Determine the [x, y] coordinate at the center of the cell enclosing the given text.  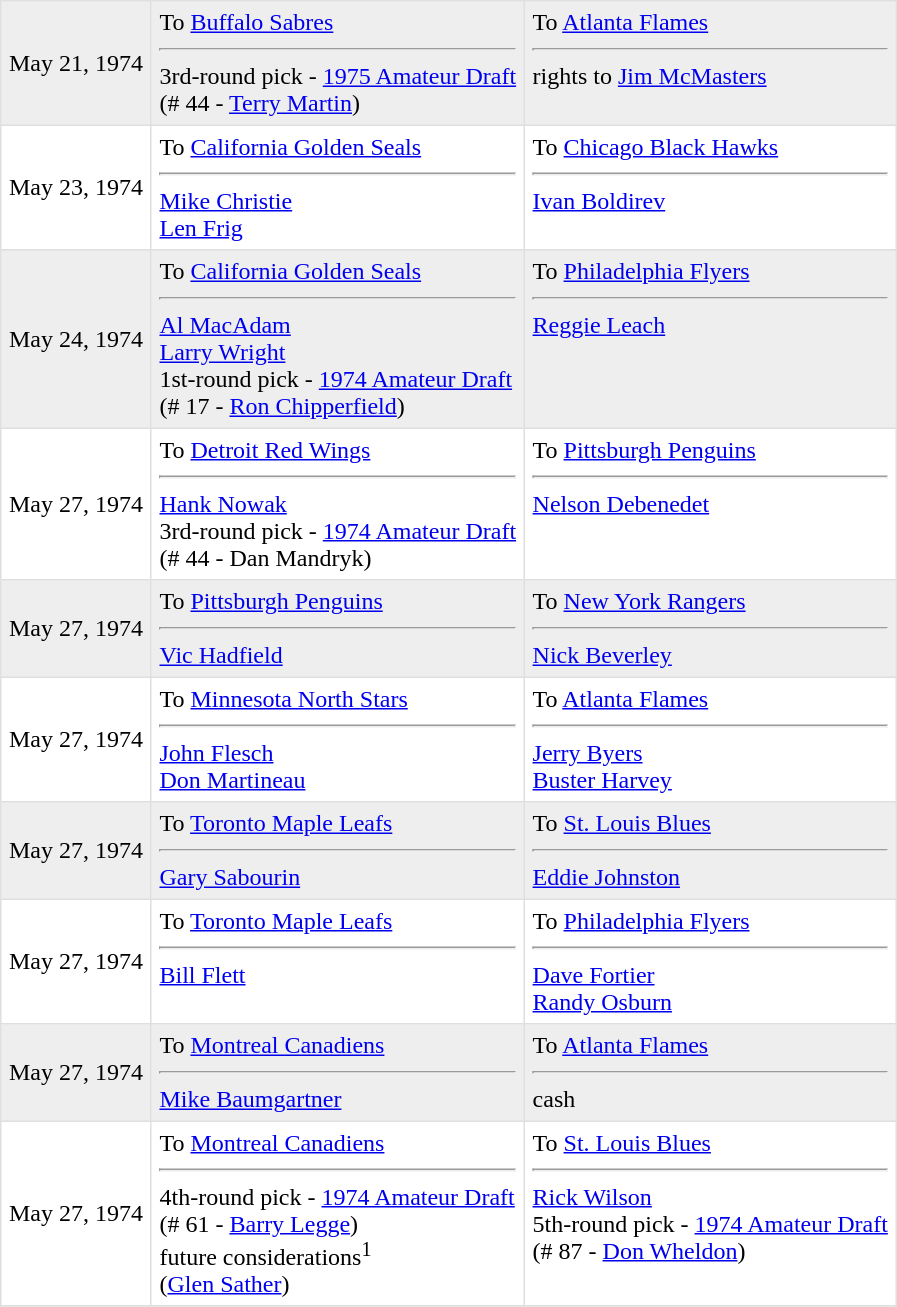
To California Golden SealsAl MacAdamLarry Wright1st-round pick - 1974 Amateur Draft(# 17 - Ron Chipperfield) [338, 339]
To Atlanta FlamesJerry ByersBuster Harvey [710, 739]
To Pittsburgh PenguinsVic Hadfield [338, 629]
To Montreal CanadiensMike Baumgartner [338, 1073]
May 24, 1974 [76, 339]
To Minnesota North StarsJohn FleschDon Martineau [338, 739]
To Toronto Maple LeafsBill Flett [338, 961]
May 21, 1974 [76, 63]
To Pittsburgh PenguinsNelson Debenedet [710, 504]
To Philadelphia FlyersReggie Leach [710, 339]
To Detroit Red WingsHank Nowak3rd-round pick - 1974 Amateur Draft(# 44 - Dan Mandryk) [338, 504]
To California Golden SealsMike ChristieLen Frig [338, 187]
To St. Louis BluesRick Wilson5th-round pick - 1974 Amateur Draft(# 87 - Don Wheldon) [710, 1214]
To Atlanta Flamesrights to Jim McMasters [710, 63]
To Atlanta Flamescash [710, 1073]
To New York RangersNick Beverley [710, 629]
To Chicago Black HawksIvan Boldirev [710, 187]
To Toronto Maple LeafsGary Sabourin [338, 851]
To Philadelphia FlyersDave FortierRandy Osburn [710, 961]
May 23, 1974 [76, 187]
To St. Louis BluesEddie Johnston [710, 851]
To Buffalo Sabres3rd-round pick - 1975 Amateur Draft(# 44 - Terry Martin) [338, 63]
To Montreal Canadiens4th-round pick - 1974 Amateur Draft(# 61 - Barry Legge)future considerations1(Glen Sather) [338, 1214]
